Return the (x, y) coordinate for the center point of the cell that contains the specified text.  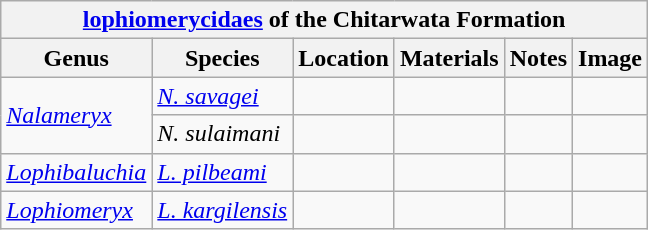
Nalameryx (76, 115)
lophiomerycidaes of the Chitarwata Formation (324, 20)
Lophiomeryx (76, 210)
Image (610, 58)
N. sulaimani (222, 134)
Location (344, 58)
Lophibaluchia (76, 172)
L. pilbeami (222, 172)
Species (222, 58)
N. savagei (222, 96)
Genus (76, 58)
L. kargilensis (222, 210)
Notes (538, 58)
Materials (449, 58)
